Locate the cell with the specified text and output its [X, Y] center coordinate. 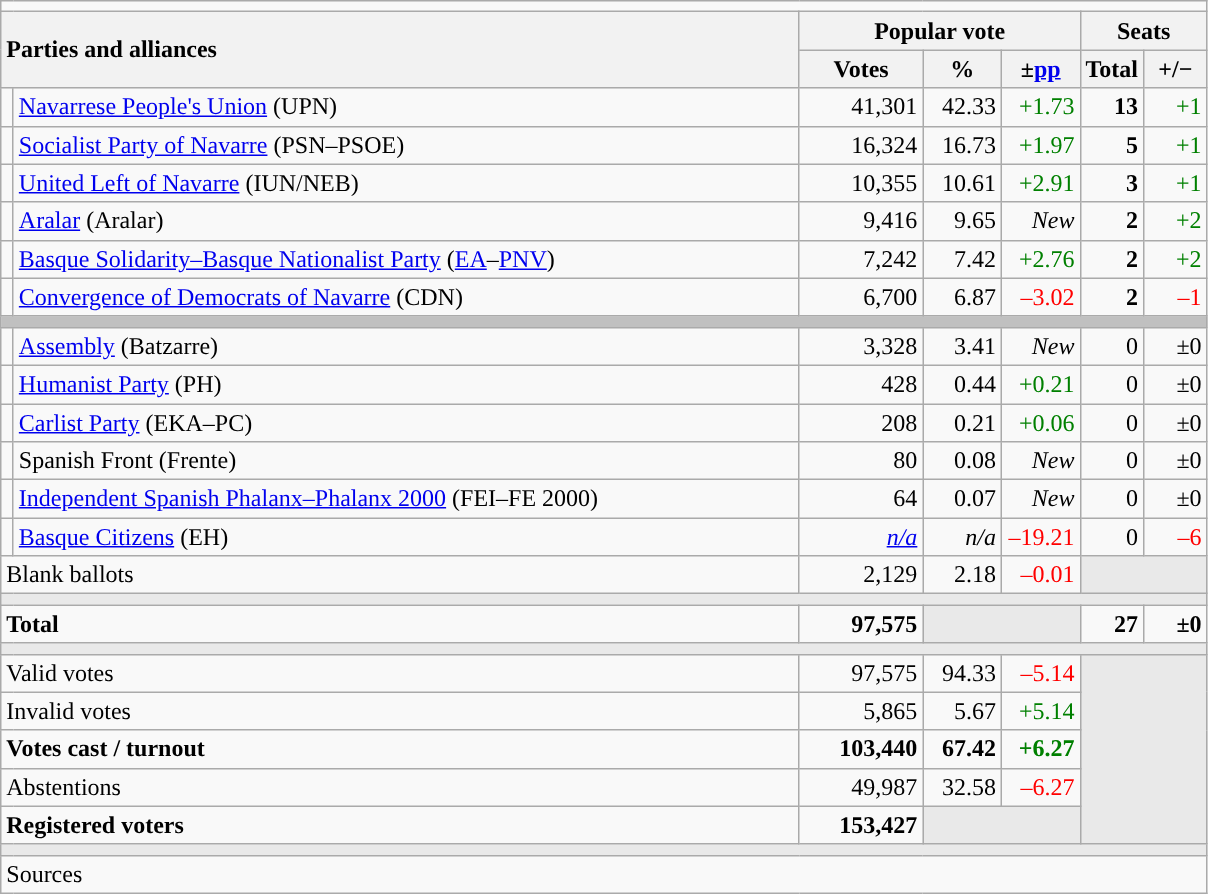
+0.21 [1040, 384]
41,301 [861, 107]
103,440 [861, 749]
6,700 [861, 297]
5.67 [962, 711]
–3.02 [1040, 297]
±pp [1040, 69]
+1.97 [1040, 145]
–1 [1176, 297]
Seats [1144, 31]
Basque Solidarity–Basque Nationalist Party (EA–PNV) [406, 259]
+5.14 [1040, 711]
Sources [604, 874]
Parties and alliances [400, 50]
Convergence of Democrats of Navarre (CDN) [406, 297]
–5.14 [1040, 673]
+2.76 [1040, 259]
7.42 [962, 259]
27 [1112, 624]
428 [861, 384]
–0.01 [1040, 575]
32.58 [962, 787]
208 [861, 423]
9.65 [962, 221]
+6.27 [1040, 749]
Abstentions [400, 787]
Votes [861, 69]
7,242 [861, 259]
+/− [1176, 69]
0.07 [962, 499]
Carlist Party (EKA–PC) [406, 423]
5,865 [861, 711]
Socialist Party of Navarre (PSN–PSOE) [406, 145]
Assembly (Batzarre) [406, 346]
10.61 [962, 183]
+0.06 [1040, 423]
16.73 [962, 145]
67.42 [962, 749]
Registered voters [400, 825]
Humanist Party (PH) [406, 384]
94.33 [962, 673]
+2.91 [1040, 183]
Independent Spanish Phalanx–Phalanx 2000 (FEI–FE 2000) [406, 499]
–19.21 [1040, 537]
3,328 [861, 346]
42.33 [962, 107]
–6.27 [1040, 787]
64 [861, 499]
Popular vote [940, 31]
13 [1112, 107]
9,416 [861, 221]
Blank ballots [400, 575]
Valid votes [400, 673]
0.08 [962, 461]
3 [1112, 183]
Invalid votes [400, 711]
Aralar (Aralar) [406, 221]
6.87 [962, 297]
0.21 [962, 423]
Basque Citizens (EH) [406, 537]
Votes cast / turnout [400, 749]
0.44 [962, 384]
153,427 [861, 825]
United Left of Navarre (IUN/NEB) [406, 183]
5 [1112, 145]
49,987 [861, 787]
Spanish Front (Frente) [406, 461]
2,129 [861, 575]
2.18 [962, 575]
16,324 [861, 145]
–6 [1176, 537]
Navarrese People's Union (UPN) [406, 107]
10,355 [861, 183]
3.41 [962, 346]
+1.73 [1040, 107]
% [962, 69]
80 [861, 461]
